Capture the cell that displays the provided text and extract its (X, Y) central coordinate. 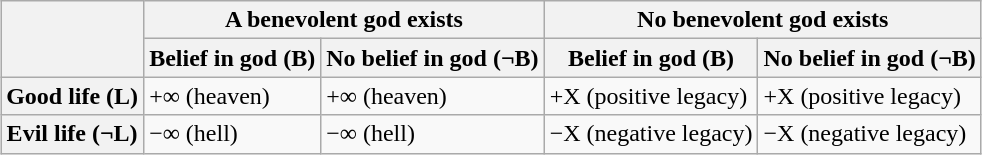
No benevolent god exists (762, 20)
A benevolent god exists (344, 20)
Evil life (¬L) (72, 134)
Good life (L) (72, 96)
